Locate the cell with the specified text and output its [x, y] center coordinate. 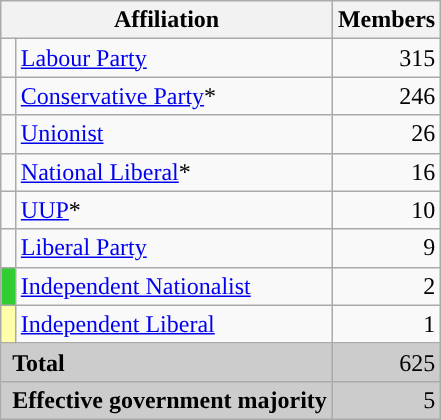
Members [386, 20]
246 [386, 96]
10 [386, 210]
5 [386, 400]
Total [167, 362]
Conservative Party* [174, 96]
Unionist [174, 134]
26 [386, 134]
625 [386, 362]
16 [386, 172]
Labour Party [174, 58]
Independent Liberal [174, 324]
National Liberal* [174, 172]
315 [386, 58]
9 [386, 248]
Effective government majority [167, 400]
2 [386, 286]
1 [386, 324]
Affiliation [167, 20]
Liberal Party [174, 248]
UUP* [174, 210]
Independent Nationalist [174, 286]
